Find where the given text appears and provide that cell's center as (x, y) coordinate. 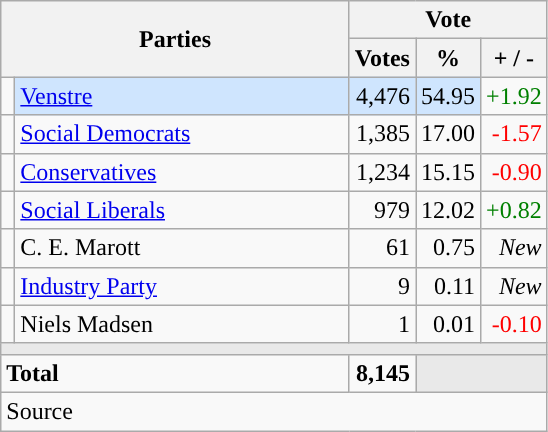
979 (382, 210)
Niels Madsen (182, 324)
Social Democrats (182, 134)
0.75 (448, 248)
Source (274, 411)
+0.82 (514, 210)
0.11 (448, 286)
-0.90 (514, 172)
54.95 (448, 96)
+1.92 (514, 96)
-1.57 (514, 134)
Total (176, 373)
Votes (382, 58)
1,234 (382, 172)
1,385 (382, 134)
1 (382, 324)
Venstre (182, 96)
4,476 (382, 96)
15.15 (448, 172)
-0.10 (514, 324)
12.02 (448, 210)
% (448, 58)
0.01 (448, 324)
+ / - (514, 58)
17.00 (448, 134)
61 (382, 248)
9 (382, 286)
8,145 (382, 373)
Parties (176, 39)
C. E. Marott (182, 248)
Conservatives (182, 172)
Vote (448, 20)
Social Liberals (182, 210)
Industry Party (182, 286)
